Detect which cell encompasses the target text, then output its (X, Y) center coordinate. 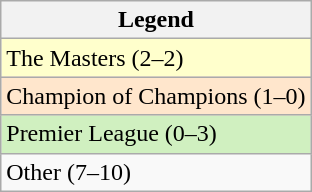
Champion of Champions (1–0) (156, 96)
Other (7–10) (156, 172)
Premier League (0–3) (156, 134)
The Masters (2–2) (156, 58)
Legend (156, 20)
